Extract the (x, y) coordinate from the center of the cell holding the provided text.  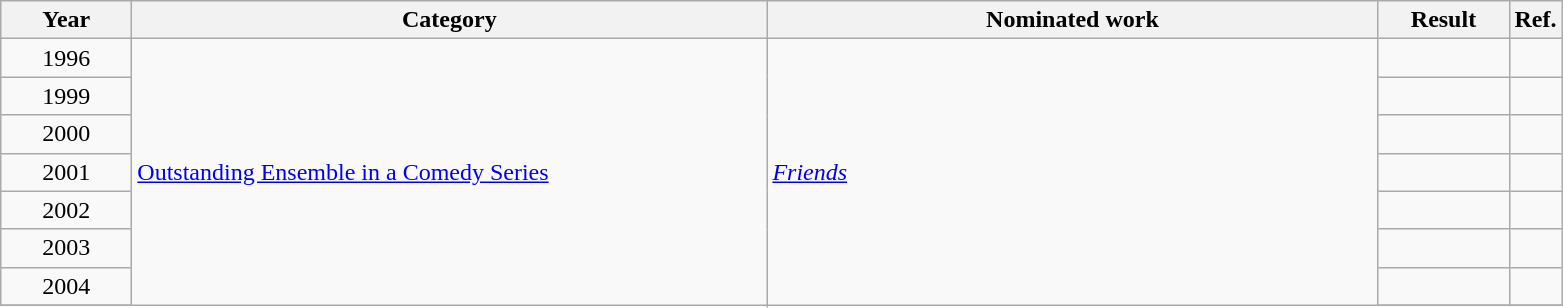
1996 (66, 58)
2000 (66, 134)
1999 (66, 96)
2004 (66, 286)
Year (66, 20)
2001 (66, 172)
Outstanding Ensemble in a Comedy Series (450, 172)
Result (1444, 20)
2003 (66, 248)
Category (450, 20)
2002 (66, 210)
Friends (1072, 172)
Ref. (1536, 20)
Nominated work (1072, 20)
